Identify which cell holds the provided text, then report its (X, Y) central coordinate. 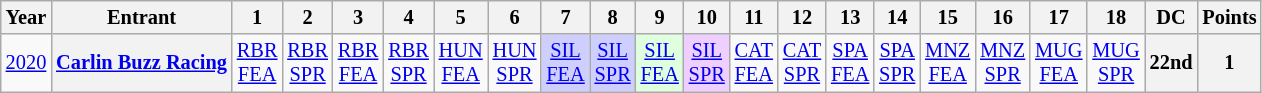
6 (515, 17)
14 (897, 17)
18 (1116, 17)
Year (26, 17)
MUGFEA (1058, 63)
3 (358, 17)
MUGSPR (1116, 63)
13 (850, 17)
2020 (26, 63)
HUNFEA (461, 63)
SPAFEA (850, 63)
12 (802, 17)
HUNSPR (515, 63)
22nd (1172, 63)
Points (1229, 17)
16 (1002, 17)
MNZFEA (948, 63)
DC (1172, 17)
8 (613, 17)
17 (1058, 17)
5 (461, 17)
2 (307, 17)
SPASPR (897, 63)
10 (707, 17)
9 (660, 17)
MNZSPR (1002, 63)
7 (565, 17)
CATSPR (802, 63)
11 (754, 17)
Entrant (142, 17)
Carlin Buzz Racing (142, 63)
15 (948, 17)
4 (408, 17)
CATFEA (754, 63)
